Detect which cell encompasses the target text, then output its [x, y] center coordinate. 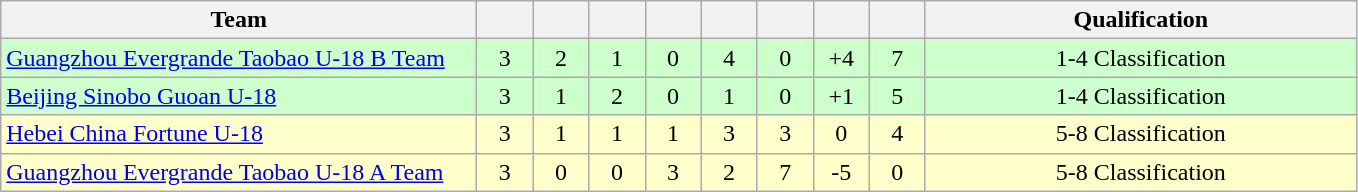
Team [239, 20]
+4 [841, 58]
Qualification [1140, 20]
Guangzhou Evergrande Taobao U-18 A Team [239, 172]
Beijing Sinobo Guoan U-18 [239, 96]
Guangzhou Evergrande Taobao U-18 B Team [239, 58]
-5 [841, 172]
+1 [841, 96]
Hebei China Fortune U-18 [239, 134]
5 [897, 96]
